Search for the cell housing the specified text and yield its (X, Y) center coordinate. 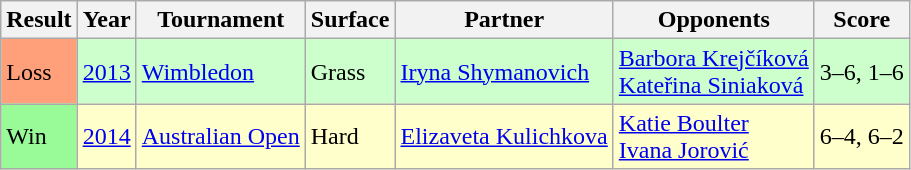
2014 (106, 136)
Wimbledon (220, 72)
Grass (350, 72)
Australian Open (220, 136)
Katie Boulter Ivana Jorović (714, 136)
Surface (350, 20)
2013 (106, 72)
Partner (504, 20)
Year (106, 20)
Opponents (714, 20)
Win (39, 136)
Elizaveta Kulichkova (504, 136)
Loss (39, 72)
Tournament (220, 20)
Hard (350, 136)
Barbora Krejčíková Kateřina Siniaková (714, 72)
Result (39, 20)
Iryna Shymanovich (504, 72)
3–6, 1–6 (862, 72)
Score (862, 20)
6–4, 6–2 (862, 136)
